Determine the [x, y] coordinate at the center of the cell enclosing the given text.  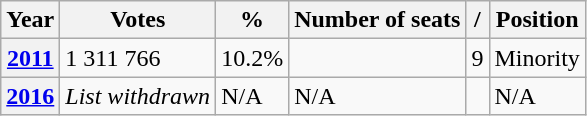
9 [478, 58]
List withdrawn [138, 96]
Votes [138, 20]
Number of seats [378, 20]
2011 [30, 58]
10.2% [252, 58]
Position [537, 20]
Year [30, 20]
2016 [30, 96]
Minority [537, 58]
/ [478, 20]
% [252, 20]
1 311 766 [138, 58]
